From the cell containing the given text, extract its center point as (X, Y) coordinate. 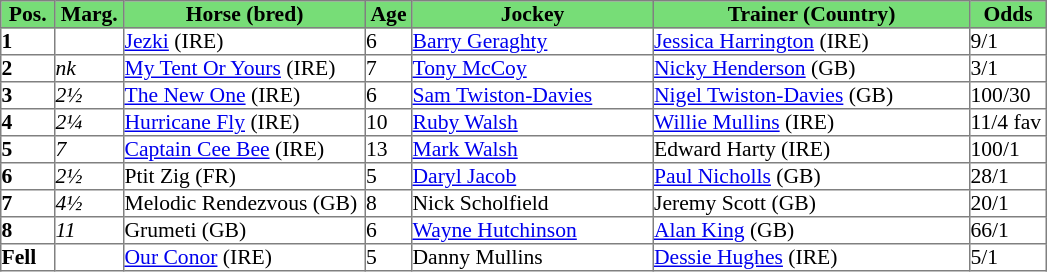
10 (388, 122)
1 (28, 42)
Horse (bred) (245, 14)
Danny Mullins (533, 258)
66/1 (1008, 230)
My Tent Or Yours (IRE) (245, 68)
100/30 (1008, 96)
Grumeti (GB) (245, 230)
3/1 (1008, 68)
Tony McCoy (533, 68)
2 (28, 68)
Ruby Walsh (533, 122)
Marg. (90, 14)
28/1 (1008, 176)
Daryl Jacob (533, 176)
Nigel Twiston-Davies (GB) (811, 96)
Jezki (IRE) (245, 42)
20/1 (1008, 204)
Hurricane Fly (IRE) (245, 122)
Captain Cee Bee (IRE) (245, 150)
Nicky Henderson (GB) (811, 68)
Trainer (Country) (811, 14)
9/1 (1008, 42)
Melodic Rendezvous (GB) (245, 204)
Dessie Hughes (IRE) (811, 258)
The New One (IRE) (245, 96)
3 (28, 96)
Paul Nicholls (GB) (811, 176)
Wayne Hutchinson (533, 230)
Our Conor (IRE) (245, 258)
Edward Harty (IRE) (811, 150)
4½ (90, 204)
Age (388, 14)
nk (90, 68)
11 (90, 230)
Barry Geraghty (533, 42)
Pos. (28, 14)
5/1 (1008, 258)
13 (388, 150)
2¼ (90, 122)
Fell (28, 258)
Alan King (GB) (811, 230)
Nick Scholfield (533, 204)
Ptit Zig (FR) (245, 176)
Willie Mullins (IRE) (811, 122)
4 (28, 122)
11/4 fav (1008, 122)
Odds (1008, 14)
Jockey (533, 14)
Jeremy Scott (GB) (811, 204)
Mark Walsh (533, 150)
100/1 (1008, 150)
Sam Twiston-Davies (533, 96)
Jessica Harrington (IRE) (811, 42)
